Pinpoint the cell where the given text exists, returning its [x, y] midpoint coordinate. 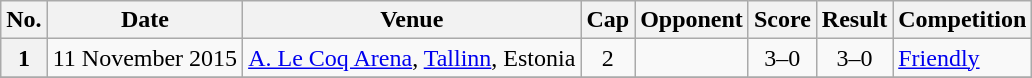
Opponent [692, 20]
Result [854, 20]
Competition [962, 20]
1 [24, 58]
2 [608, 58]
11 November 2015 [144, 58]
Cap [608, 20]
Friendly [962, 58]
Date [144, 20]
No. [24, 20]
Score [782, 20]
Venue [412, 20]
A. Le Coq Arena, Tallinn, Estonia [412, 58]
